Detect which cell encompasses the target text, then output its [X, Y] center coordinate. 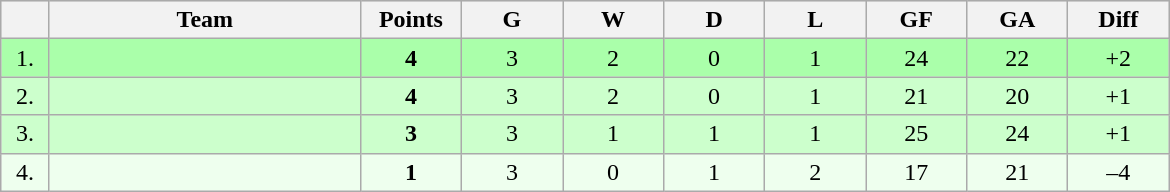
3. [26, 134]
17 [916, 172]
G [512, 20]
W [612, 20]
25 [916, 134]
D [714, 20]
GF [916, 20]
+2 [1118, 58]
22 [1018, 58]
2. [26, 96]
GA [1018, 20]
Team [204, 20]
–4 [1118, 172]
L [816, 20]
1. [26, 58]
Diff [1118, 20]
20 [1018, 96]
Points [410, 20]
4. [26, 172]
